Return the (x, y) coordinate for the center point of the cell that contains the specified text.  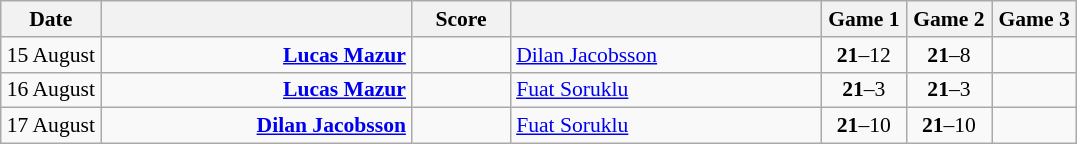
Score (461, 19)
17 August (51, 126)
16 August (51, 90)
21–8 (948, 55)
21–12 (864, 55)
Game 3 (1034, 19)
Game 1 (864, 19)
Game 2 (948, 19)
Date (51, 19)
15 August (51, 55)
